Locate the cell with the specified text and output its [x, y] center coordinate. 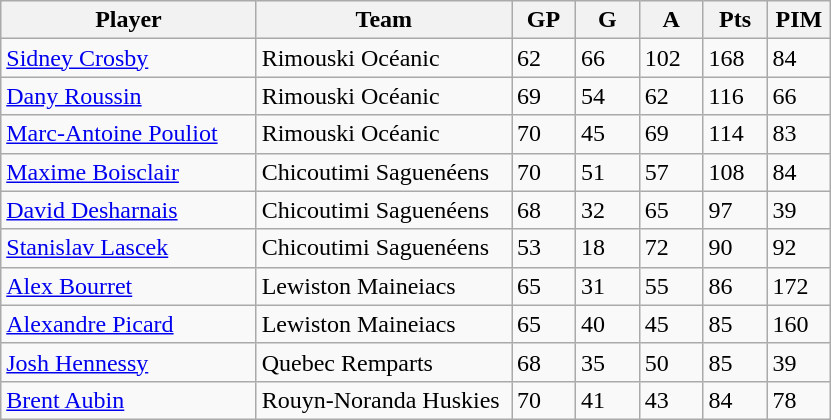
160 [799, 324]
G [607, 20]
72 [671, 248]
168 [735, 58]
92 [799, 248]
Alex Bourret [128, 286]
53 [544, 248]
86 [735, 286]
Pts [735, 20]
108 [735, 172]
41 [607, 400]
A [671, 20]
Dany Roussin [128, 96]
31 [607, 286]
Rouyn-Noranda Huskies [384, 400]
78 [799, 400]
83 [799, 134]
43 [671, 400]
Josh Hennessy [128, 362]
32 [607, 210]
35 [607, 362]
97 [735, 210]
116 [735, 96]
55 [671, 286]
51 [607, 172]
Sidney Crosby [128, 58]
Marc-Antoine Pouliot [128, 134]
GP [544, 20]
David Desharnais [128, 210]
Maxime Boisclair [128, 172]
172 [799, 286]
18 [607, 248]
90 [735, 248]
Quebec Remparts [384, 362]
Brent Aubin [128, 400]
Alexandre Picard [128, 324]
102 [671, 58]
54 [607, 96]
50 [671, 362]
Stanislav Lascek [128, 248]
PIM [799, 20]
114 [735, 134]
57 [671, 172]
40 [607, 324]
Team [384, 20]
Player [128, 20]
